From the cell containing the given text, extract its center point as (x, y) coordinate. 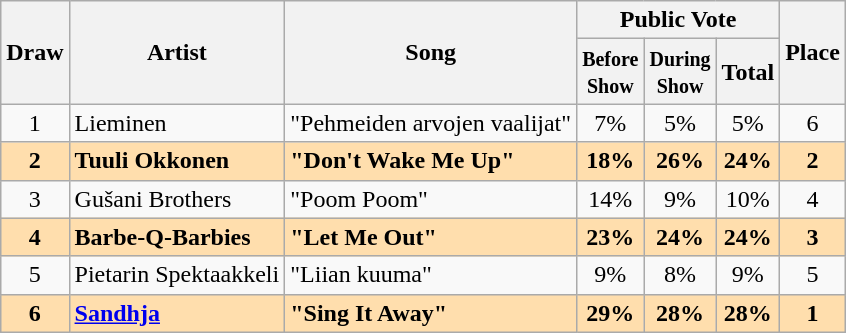
Draw (35, 52)
DuringShow (680, 72)
Gušani Brothers (177, 199)
Public Vote (678, 20)
"Let Me Out" (431, 237)
"Sing It Away" (431, 313)
Pietarin Spektaakkeli (177, 275)
Lieminen (177, 123)
18% (610, 161)
Artist (177, 52)
26% (680, 161)
14% (610, 199)
7% (610, 123)
23% (610, 237)
"Don't Wake Me Up" (431, 161)
Tuuli Okkonen (177, 161)
Song (431, 52)
Sandhja (177, 313)
8% (680, 275)
29% (610, 313)
"Poom Poom" (431, 199)
Barbe-Q-Barbies (177, 237)
"Pehmeiden arvojen vaalijat" (431, 123)
Total (748, 72)
"Liian kuuma" (431, 275)
10% (748, 199)
Place (813, 52)
BeforeShow (610, 72)
